Find where the given text appears and provide that cell's center as (x, y) coordinate. 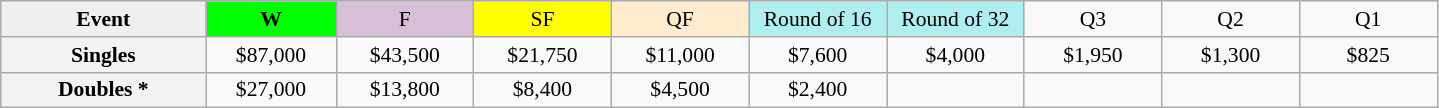
Event (104, 19)
W (271, 19)
Q1 (1368, 19)
Q2 (1231, 19)
$825 (1368, 55)
$13,800 (405, 90)
$2,400 (818, 90)
$4,500 (680, 90)
$7,600 (818, 55)
$1,300 (1231, 55)
$8,400 (543, 90)
$43,500 (405, 55)
Doubles * (104, 90)
F (405, 19)
$4,000 (955, 55)
Round of 16 (818, 19)
Singles (104, 55)
$11,000 (680, 55)
$1,950 (1093, 55)
Round of 32 (955, 19)
$27,000 (271, 90)
SF (543, 19)
$87,000 (271, 55)
$21,750 (543, 55)
Q3 (1093, 19)
QF (680, 19)
